From the cell containing the given text, extract its center point as (x, y) coordinate. 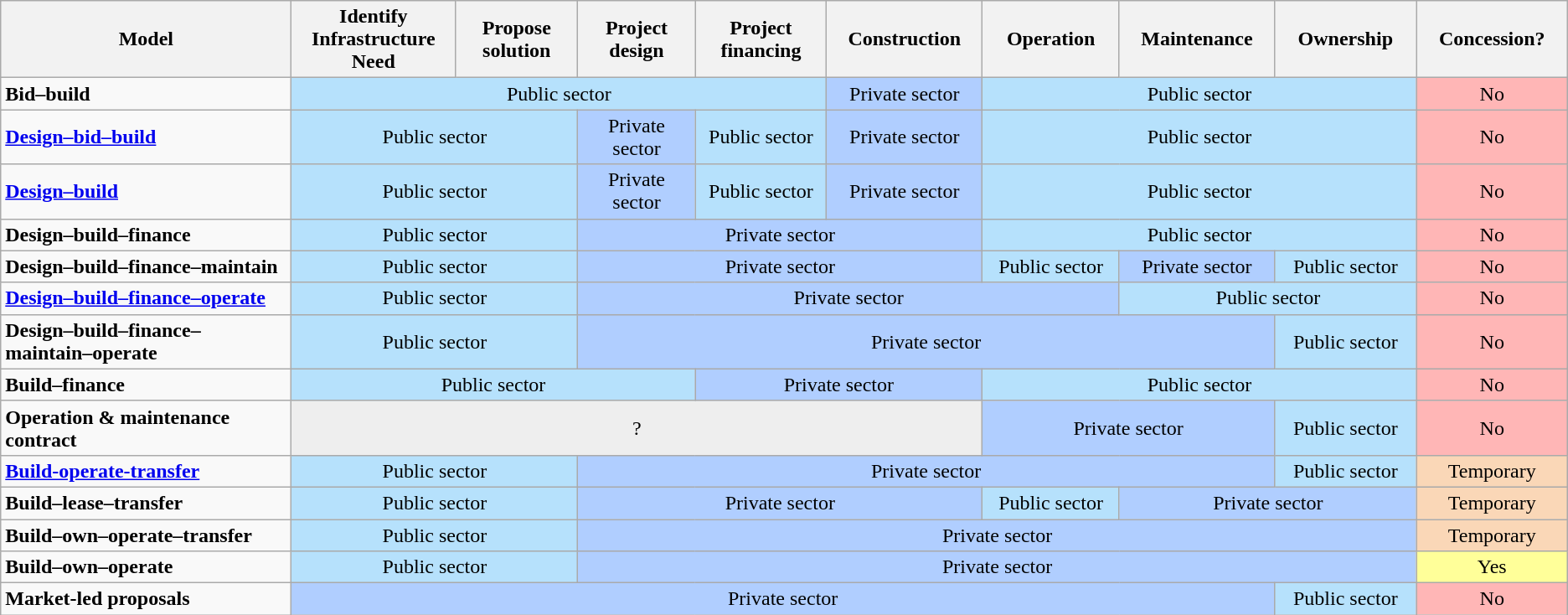
Build–finance (146, 385)
Operation (1051, 39)
Build–own–operate (146, 567)
Propose solution (517, 39)
Concession? (1492, 39)
Project design (637, 39)
Design–build (146, 191)
Ownership (1345, 39)
Construction (905, 39)
Design–build–finance–operate (146, 298)
Design–build–finance (146, 235)
? (637, 427)
Design–build–finance–maintain–operate (146, 342)
Operation & maintenance contract (146, 427)
Bid–build (146, 94)
Identify Infrastructure Need (374, 39)
Yes (1492, 567)
Market-led proposals (146, 599)
Build–lease–transfer (146, 503)
Design–build–finance–maintain (146, 266)
Build-operate-transfer (146, 471)
Model (146, 39)
Design–bid–build (146, 137)
Build–own–operate–transfer (146, 535)
Maintenance (1196, 39)
Project financing (761, 39)
